Find where the given text appears and provide that cell's center as (X, Y) coordinate. 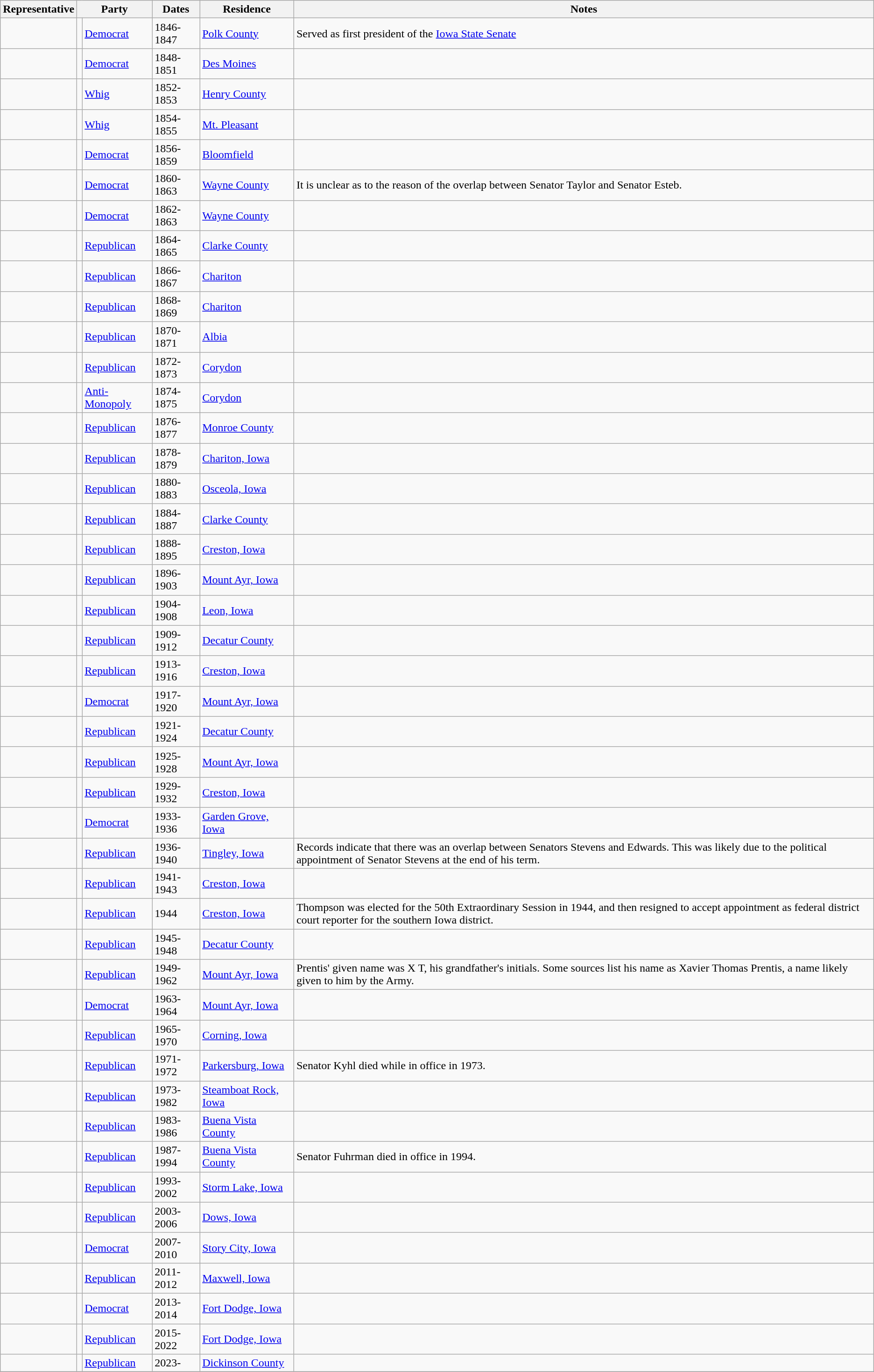
Dickinson County (247, 1363)
1944 (176, 914)
1854-1855 (176, 124)
1904-1908 (176, 610)
1973-1982 (176, 1096)
2003-2006 (176, 1217)
2023- (176, 1363)
2011-2012 (176, 1278)
1933-1936 (176, 822)
Prentis' given name was X T, his grandfather's initials. Some sources list his name as Xavier Thomas Prentis, a name likely given to him by the Army. (584, 974)
1983-1986 (176, 1127)
Corning, Iowa (247, 1035)
1866-1867 (176, 276)
Served as first president of the Iowa State Senate (584, 34)
2013-2014 (176, 1309)
1884-1887 (176, 519)
Mt. Pleasant (247, 124)
1868-1869 (176, 306)
1949-1962 (176, 974)
2007-2010 (176, 1248)
1860-1863 (176, 185)
1936-1940 (176, 853)
Storm Lake, Iowa (247, 1187)
1846-1847 (176, 34)
1909-1912 (176, 640)
Garden Grove, Iowa (247, 822)
Albia (247, 337)
Dates (176, 9)
Notes (584, 9)
Bloomfield (247, 155)
Representative (39, 9)
1856-1859 (176, 155)
1888-1895 (176, 550)
Monroe County (247, 428)
Parkersburg, Iowa (247, 1066)
1987-1994 (176, 1156)
1925-1928 (176, 762)
It is unclear as to the reason of the overlap between Senator Taylor and Senator Esteb. (584, 185)
Osceola, Iowa (247, 489)
1965-1970 (176, 1035)
1921-1924 (176, 732)
Party (115, 9)
1848-1851 (176, 63)
1876-1877 (176, 428)
Senator Kyhl died while in office in 1973. (584, 1066)
1862-1863 (176, 216)
1963-1964 (176, 1005)
1896-1903 (176, 580)
1852-1853 (176, 94)
Steamboat Rock, Iowa (247, 1096)
Residence (247, 9)
Polk County (247, 34)
Dows, Iowa (247, 1217)
Henry County (247, 94)
Senator Fuhrman died in office in 1994. (584, 1156)
Des Moines (247, 63)
Chariton, Iowa (247, 458)
1913-1916 (176, 671)
Story City, Iowa (247, 1248)
1872-1873 (176, 367)
Maxwell, Iowa (247, 1278)
Leon, Iowa (247, 610)
1941-1943 (176, 884)
1971-1972 (176, 1066)
1929-1932 (176, 792)
2015-2022 (176, 1338)
Tingley, Iowa (247, 853)
1917-1920 (176, 701)
1874-1875 (176, 398)
1945-1948 (176, 945)
1864-1865 (176, 245)
1993-2002 (176, 1187)
Anti-Monopoly (117, 398)
1870-1871 (176, 337)
1880-1883 (176, 489)
1878-1879 (176, 458)
